Find where the given text appears and provide that cell's center as (x, y) coordinate. 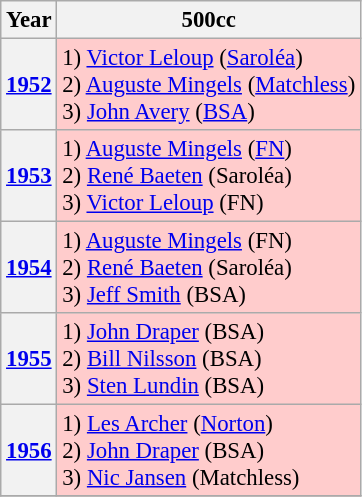
1953 (29, 176)
1) John Draper (BSA)2) Bill Nilsson (BSA)3) Sten Lundin (BSA) (209, 359)
1) Les Archer (Norton)2) John Draper (BSA)3) Nic Jansen (Matchless) (209, 451)
1952 (29, 85)
1955 (29, 359)
1) Victor Leloup (Saroléa)2) Auguste Mingels (Matchless)3) John Avery (BSA) (209, 85)
1956 (29, 451)
1) Auguste Mingels (FN)2) René Baeten (Saroléa)3) Jeff Smith (BSA) (209, 268)
1) Auguste Mingels (FN)2) René Baeten (Saroléa)3) Victor Leloup (FN) (209, 176)
1954 (29, 268)
500cc (209, 20)
Year (29, 20)
